For the text-containing cell, return its midpoint in [X, Y] coordinate format. 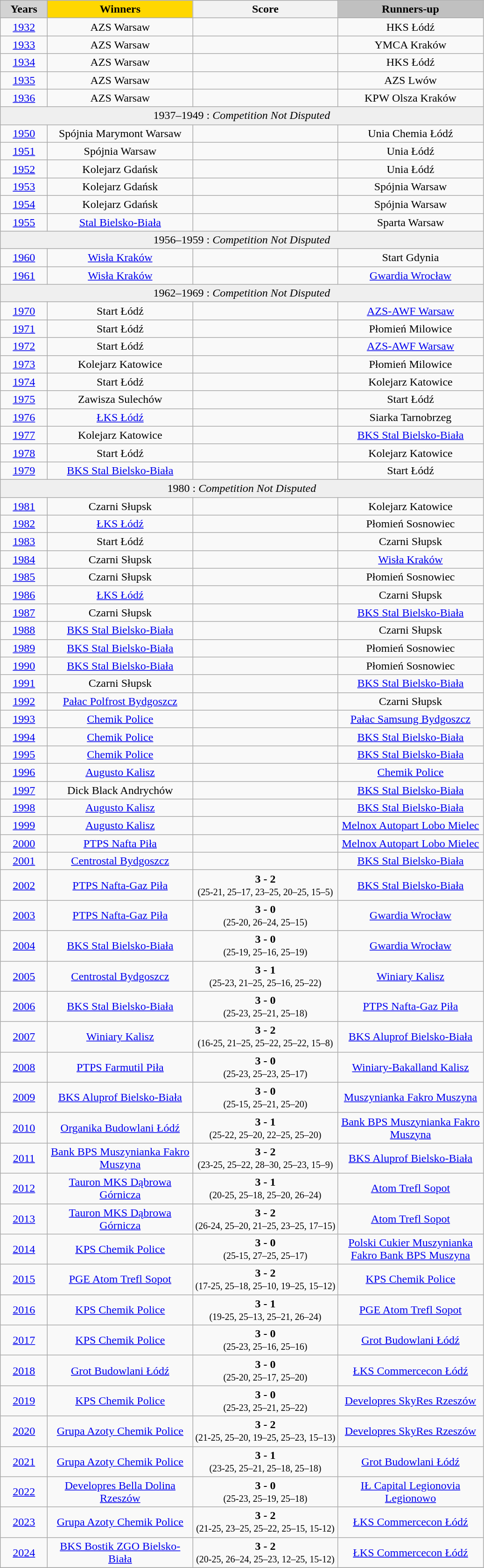
1973 [24, 364]
1995 [24, 754]
2024 [24, 1553]
1983 [24, 542]
2011 [24, 1158]
1990 [24, 666]
1960 [24, 258]
Muszynianka Fakro Muszyna [411, 1098]
3 - 2(20-25, 26–24, 25–23, 12–25, 15-12) [265, 1553]
1974 [24, 382]
3 - 2(21-25, 23–25, 25–22, 25–15, 15-12) [265, 1522]
1997 [24, 790]
2020 [24, 1431]
Polski Cukier Muszynianka Fakro Bank BPS Muszyna [411, 1250]
1971 [24, 329]
2008 [24, 1067]
3 - 1(20-25, 25–18, 25–20, 26–24) [265, 1188]
1987 [24, 613]
2000 [24, 843]
1996 [24, 772]
3 - 0(25-15, 25–21, 25–20) [265, 1098]
3 - 0(25-19, 25–16, 25–19) [265, 946]
1932 [24, 27]
1961 [24, 276]
3 - 2(26-24, 25–20, 21–25, 23–25, 17–15) [265, 1219]
PTPS Nafta Piła [120, 843]
1979 [24, 470]
1998 [24, 808]
1989 [24, 648]
1991 [24, 684]
1992 [24, 701]
2005 [24, 976]
Years [24, 9]
1933 [24, 45]
Organika Budowlani Łódź [120, 1127]
BKS Bostik ZGO Bielsko-Biała [120, 1553]
1972 [24, 346]
2016 [24, 1310]
2021 [24, 1461]
3 - 2(16-25, 21–25, 25–22, 25–22, 15–8) [265, 1037]
1956–1959 : Competition Not Disputed [242, 240]
3 - 1(19-25, 25–13, 25–21, 26–24) [265, 1310]
Developres Bella Dolina Rzeszów [120, 1492]
KPW Olsza Kraków [411, 98]
3 - 1(25-22, 25–20, 22–25, 25–20) [265, 1127]
3 - 0(25-23, 25–21, 25–18) [265, 1006]
1980 : Competition Not Disputed [242, 488]
Pałac Polfrost Bydgoszcz [120, 701]
Winners [120, 9]
1936 [24, 98]
3 - 0(25-23, 25–19, 25–18) [265, 1492]
1984 [24, 560]
3 - 0(25-23, 25–21, 25–22) [265, 1401]
Zawisza Sulechów [120, 400]
Pałac Samsung Bydgoszcz [411, 719]
Start Gdynia [411, 258]
1935 [24, 80]
2014 [24, 1250]
2019 [24, 1401]
2012 [24, 1188]
1934 [24, 62]
2015 [24, 1279]
1977 [24, 435]
1937–1949 : Competition Not Disputed [242, 116]
2007 [24, 1037]
Unia Chemia Łódź [411, 133]
PTPS Farmutil Piła [120, 1067]
1982 [24, 524]
1976 [24, 417]
1951 [24, 151]
2018 [24, 1371]
1986 [24, 595]
1955 [24, 222]
2022 [24, 1492]
1988 [24, 630]
1970 [24, 311]
1994 [24, 737]
1999 [24, 826]
Stal Bielsko-Biała [120, 222]
Runners-up [411, 9]
IŁ Capital Legionovia Legionowo [411, 1492]
1975 [24, 400]
2004 [24, 946]
YMCA Kraków [411, 45]
2010 [24, 1127]
1953 [24, 187]
1985 [24, 577]
2003 [24, 916]
Dick Black Andrychów [120, 790]
1978 [24, 453]
3 - 0(25-15, 27–25, 25–17) [265, 1250]
Siarka Tarnobrzeg [411, 417]
2001 [24, 861]
3 - 0(25-20, 25–17, 25–20) [265, 1371]
1981 [24, 506]
3 - 2(21-25, 25–20, 19–25, 25–23, 15–13) [265, 1431]
Spójnia Marymont Warsaw [120, 133]
2017 [24, 1340]
1962–1969 : Competition Not Disputed [242, 293]
3 - 1(25-23, 21–25, 25–16, 25–22) [265, 976]
2009 [24, 1098]
1954 [24, 204]
1952 [24, 169]
Winiary-Bakalland Kalisz [411, 1067]
3 - 2(17-25, 25–18, 25–10, 19–25, 15–12) [265, 1279]
3 - 2(23-25, 25–22, 28–30, 25–23, 15–9) [265, 1158]
3 - 0(25-20, 26–24, 25–15) [265, 916]
Sparta Warsaw [411, 222]
AZS Lwów [411, 80]
Score [265, 9]
3 - 0(25-23, 25–16, 25–16) [265, 1340]
2006 [24, 1006]
2023 [24, 1522]
2013 [24, 1219]
1950 [24, 133]
3 - 0(25-23, 25–23, 25–17) [265, 1067]
3 - 1(23-25, 25–21, 25–18, 25–18) [265, 1461]
3 - 2(25-21, 25–17, 23–25, 20–25, 15–5) [265, 885]
1993 [24, 719]
2002 [24, 885]
